Capture the cell that displays the provided text and extract its [X, Y] central coordinate. 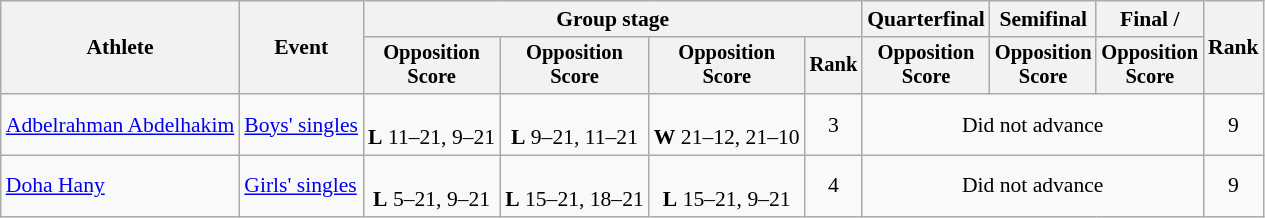
Girls' singles [301, 186]
Adbelrahman Abdelhakim [120, 124]
Semifinal [1044, 19]
L 9–21, 11–21 [574, 124]
Boys' singles [301, 124]
L 15–21, 9–21 [727, 186]
L 5–21, 9–21 [432, 186]
4 [834, 186]
Event [301, 48]
W 21–12, 21–10 [727, 124]
Athlete [120, 48]
L 11–21, 9–21 [432, 124]
3 [834, 124]
Final / [1150, 19]
L 15–21, 18–21 [574, 186]
Quarterfinal [926, 19]
Group stage [612, 19]
Doha Hany [120, 186]
